Extract the [x, y] coordinate from the center of the cell holding the provided text.  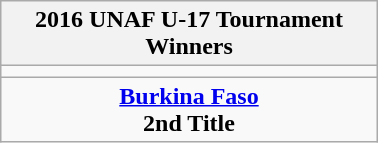
2016 UNAF U-17 Tournament Winners [189, 34]
Burkina Faso2nd Title [189, 110]
